Output the [x, y] coordinate of the center of the cell containing the given text.  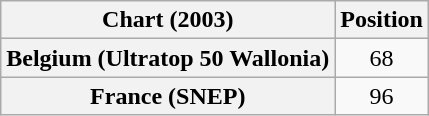
Position [382, 20]
68 [382, 58]
Belgium (Ultratop 50 Wallonia) [168, 58]
96 [382, 96]
Chart (2003) [168, 20]
France (SNEP) [168, 96]
